Scan for the cell matching the given text and deliver its (x, y) coordinate at center. 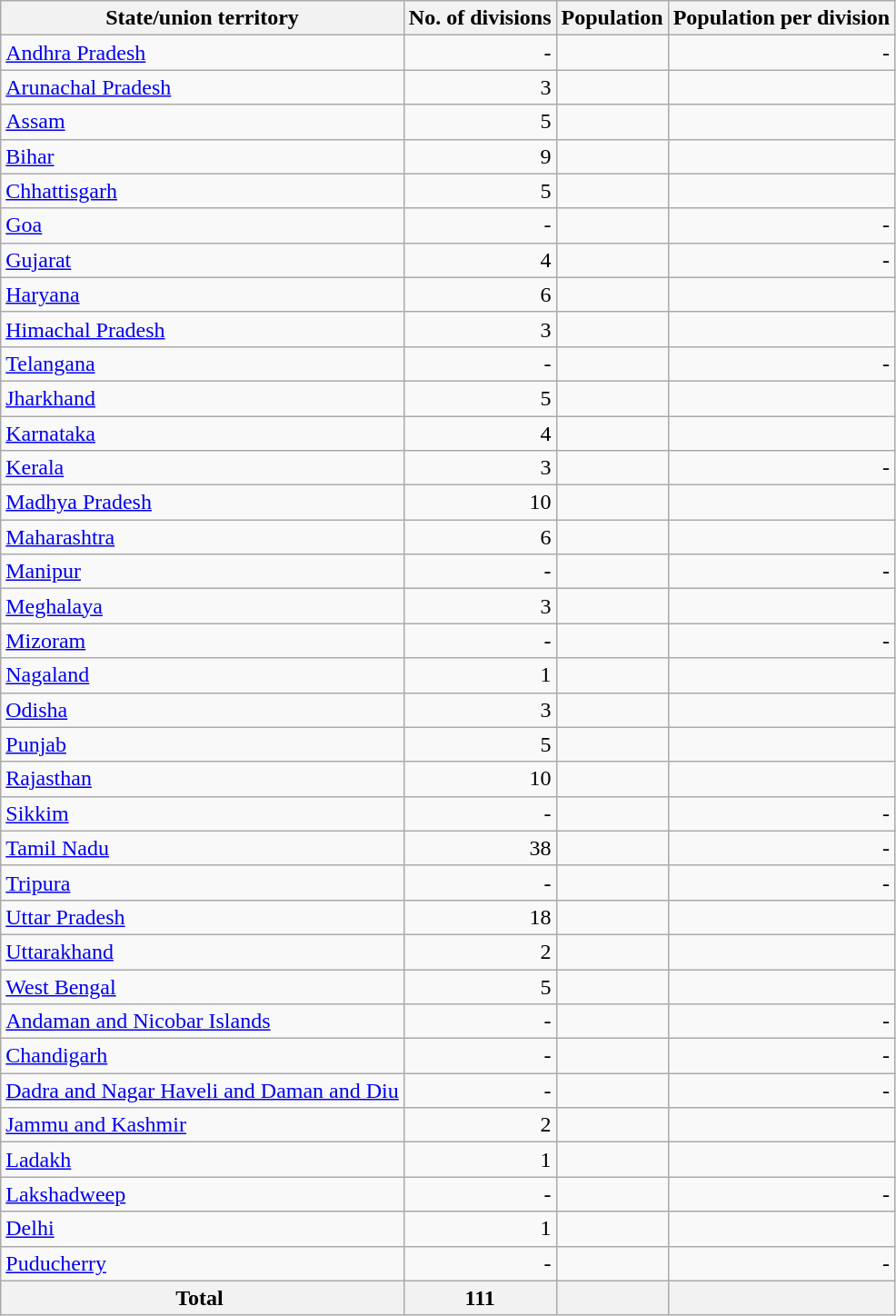
Tripura (203, 882)
Bihar (203, 156)
Delhi (203, 1229)
Assam (203, 122)
Goa (203, 225)
Rajasthan (203, 779)
Arunachal Pradesh (203, 87)
Total (203, 1298)
Uttarakhand (203, 952)
Odisha (203, 710)
Manipur (203, 572)
Nagaland (203, 675)
Gujarat (203, 260)
Kerala (203, 468)
Telangana (203, 364)
Jammu and Kashmir (203, 1125)
Madhya Pradesh (203, 503)
Lakshadweep (203, 1194)
West Bengal (203, 986)
Jharkhand (203, 398)
Population (612, 18)
Dadra and Nagar Haveli and Daman and Diu (203, 1091)
Sikkim (203, 813)
Karnataka (203, 434)
Andhra Pradesh (203, 53)
Mizoram (203, 641)
9 (480, 156)
Ladakh (203, 1160)
Chandigarh (203, 1056)
No. of divisions (480, 18)
18 (480, 917)
Andaman and Nicobar Islands (203, 1022)
Punjab (203, 744)
Uttar Pradesh (203, 917)
Himachal Pradesh (203, 329)
State/union territory (203, 18)
Maharashtra (203, 537)
Puducherry (203, 1263)
Chhattisgarh (203, 191)
Haryana (203, 294)
Tamil Nadu (203, 848)
38 (480, 848)
Meghalaya (203, 606)
Population per division (782, 18)
111 (480, 1298)
